Identify which cell holds the provided text, then report its [x, y] central coordinate. 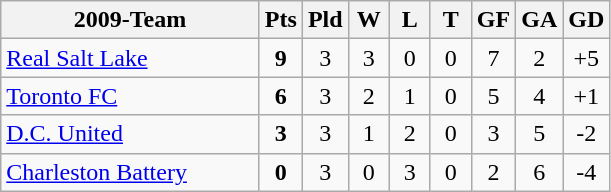
Pld [325, 20]
D.C. United [130, 134]
GF [493, 20]
+1 [586, 96]
GD [586, 20]
4 [540, 96]
GA [540, 20]
L [410, 20]
Pts [280, 20]
-2 [586, 134]
W [368, 20]
Charleston Battery [130, 172]
T [450, 20]
7 [493, 58]
Toronto FC [130, 96]
-4 [586, 172]
2009-Team [130, 20]
Real Salt Lake [130, 58]
9 [280, 58]
+5 [586, 58]
